Return the (X, Y) coordinate for the center point of the cell that contains the specified text.  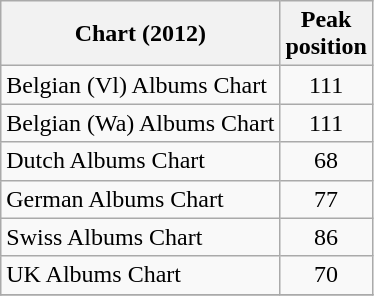
UK Albums Chart (140, 275)
Swiss Albums Chart (140, 237)
Dutch Albums Chart (140, 161)
Peakposition (326, 34)
86 (326, 237)
68 (326, 161)
Belgian (Vl) Albums Chart (140, 85)
70 (326, 275)
Belgian (Wa) Albums Chart (140, 123)
German Albums Chart (140, 199)
Chart (2012) (140, 34)
77 (326, 199)
